Return (X, Y) of the center of cell containing provided text 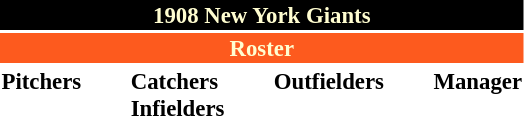
1908 New York Giants (262, 15)
Roster (262, 48)
